Detect which cell encompasses the target text, then output its [x, y] center coordinate. 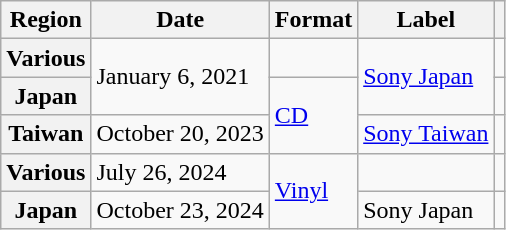
Label [426, 20]
Region [46, 20]
CD [313, 115]
Vinyl [313, 191]
Taiwan [46, 134]
July 26, 2024 [180, 172]
October 23, 2024 [180, 210]
January 6, 2021 [180, 77]
October 20, 2023 [180, 134]
Sony Taiwan [426, 134]
Date [180, 20]
Format [313, 20]
